Pinpoint the cell where the given text exists, returning its (x, y) midpoint coordinate. 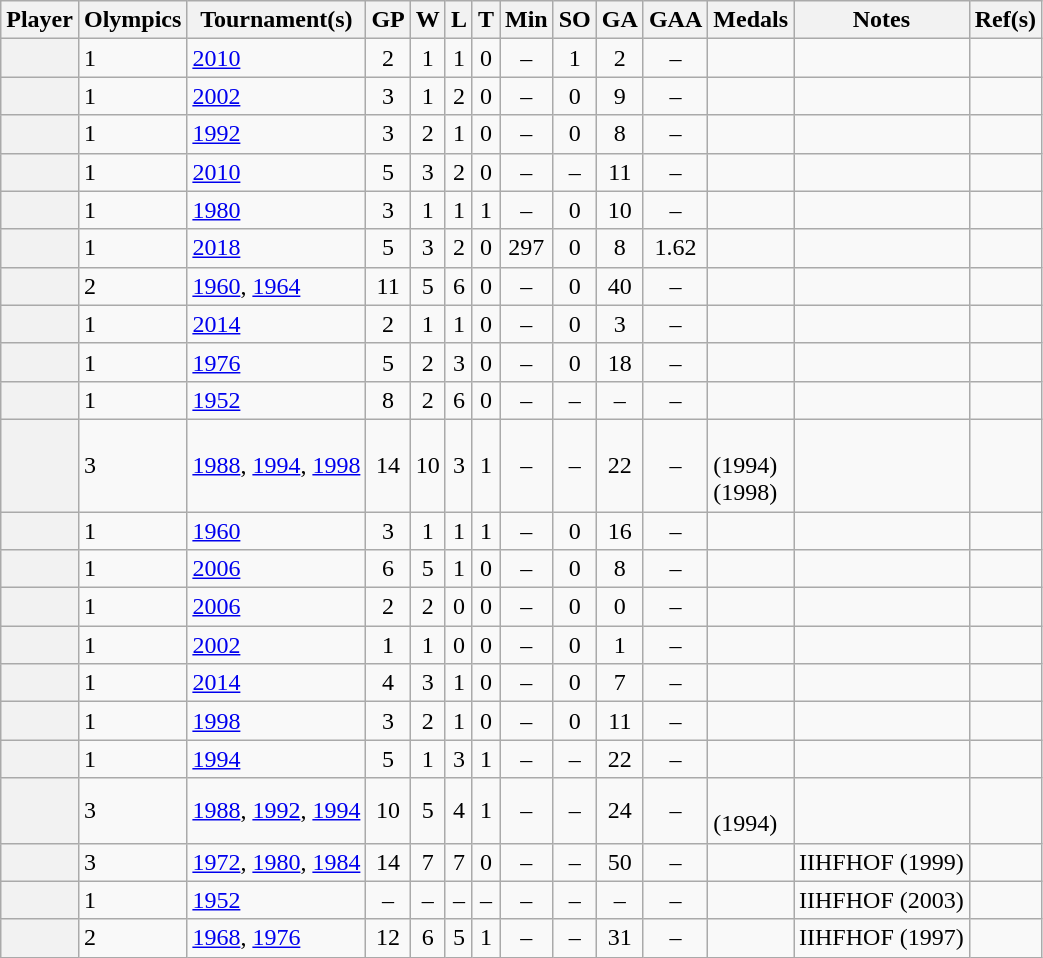
Ref(s) (1005, 20)
1992 (276, 134)
Player (40, 20)
40 (620, 286)
12 (388, 938)
GAA (675, 20)
50 (620, 862)
1998 (276, 721)
1960, 1964 (276, 286)
2018 (276, 248)
Olympics (132, 20)
1980 (276, 210)
Min (527, 20)
GA (620, 20)
24 (620, 810)
31 (620, 938)
1988, 1992, 1994 (276, 810)
9 (620, 96)
GP (388, 20)
(1994) (751, 810)
Medals (751, 20)
L (458, 20)
1994 (276, 759)
1976 (276, 362)
Tournament(s) (276, 20)
18 (620, 362)
297 (527, 248)
SO (574, 20)
1.62 (675, 248)
T (486, 20)
IIHFHOF (1999) (882, 862)
16 (620, 531)
1960 (276, 531)
IIHFHOF (1997) (882, 938)
(1994) (1998) (751, 465)
Notes (882, 20)
1972, 1980, 1984 (276, 862)
1968, 1976 (276, 938)
1988, 1994, 1998 (276, 465)
IIHFHOF (2003) (882, 900)
W (428, 20)
